Provide the (x, y) coordinate of the cell's center where the given text is located.  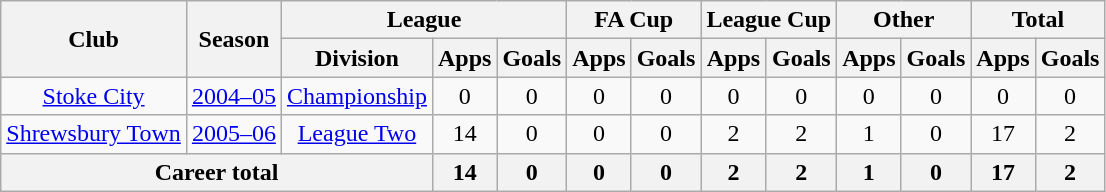
League (424, 20)
2004–05 (234, 96)
Career total (217, 172)
League Cup (769, 20)
FA Cup (634, 20)
Season (234, 39)
League Two (356, 134)
Stoke City (94, 96)
Division (356, 58)
Other (904, 20)
2005–06 (234, 134)
Total (1038, 20)
Club (94, 39)
Shrewsbury Town (94, 134)
Championship (356, 96)
